For the text-containing cell, return its midpoint in (x, y) coordinate format. 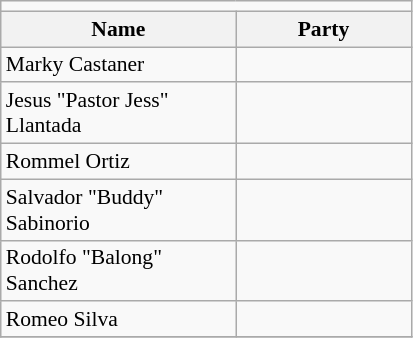
Romeo Silva (118, 320)
Party (324, 29)
Salvador "Buddy" Sabinorio (118, 210)
Rodolfo "Balong" Sanchez (118, 270)
Name (118, 29)
Jesus "Pastor Jess" Llantada (118, 114)
Marky Castaner (118, 65)
Rommel Ortiz (118, 162)
